Output the [x, y] coordinate of the center of the cell containing the given text.  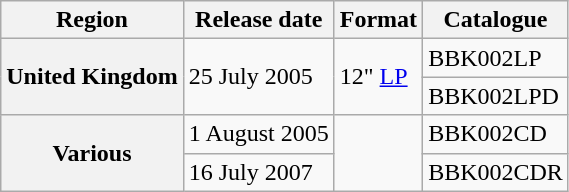
BBK002CD [496, 134]
1 August 2005 [258, 134]
Release date [258, 20]
Format [378, 20]
Region [92, 20]
United Kingdom [92, 77]
BBK002CDR [496, 172]
16 July 2007 [258, 172]
BBK002LPD [496, 96]
Various [92, 153]
25 July 2005 [258, 77]
12" LP [378, 77]
BBK002LP [496, 58]
Catalogue [496, 20]
